Return (x, y) of the center of cell containing provided text 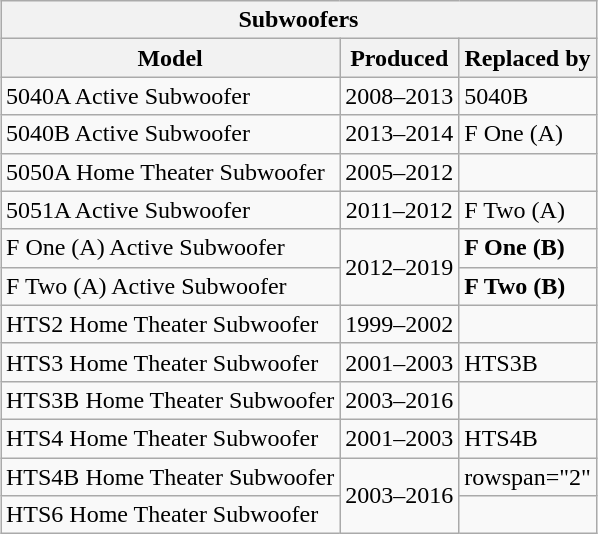
HTS3B Home Theater Subwoofer (170, 400)
5040B Active Subwoofer (170, 134)
2005–2012 (400, 172)
2013–2014 (400, 134)
5051A Active Subwoofer (170, 210)
HTS3B (528, 362)
5040A Active Subwoofer (170, 96)
5050A Home Theater Subwoofer (170, 172)
5040B (528, 96)
Produced (400, 58)
F One (A) (528, 134)
2012–2019 (400, 267)
F Two (A) (528, 210)
HTS6 Home Theater Subwoofer (170, 515)
Model (170, 58)
HTS4B (528, 438)
HTS4B Home Theater Subwoofer (170, 477)
HTS4 Home Theater Subwoofer (170, 438)
rowspan="2" (528, 477)
Replaced by (528, 58)
2011–2012 (400, 210)
F One (B) (528, 248)
F Two (A) Active Subwoofer (170, 286)
HTS2 Home Theater Subwoofer (170, 324)
1999–2002 (400, 324)
F Two (B) (528, 286)
HTS3 Home Theater Subwoofer (170, 362)
F One (A) Active Subwoofer (170, 248)
2008–2013 (400, 96)
Subwoofers (298, 20)
